Locate the cell with the specified text and output its [x, y] center coordinate. 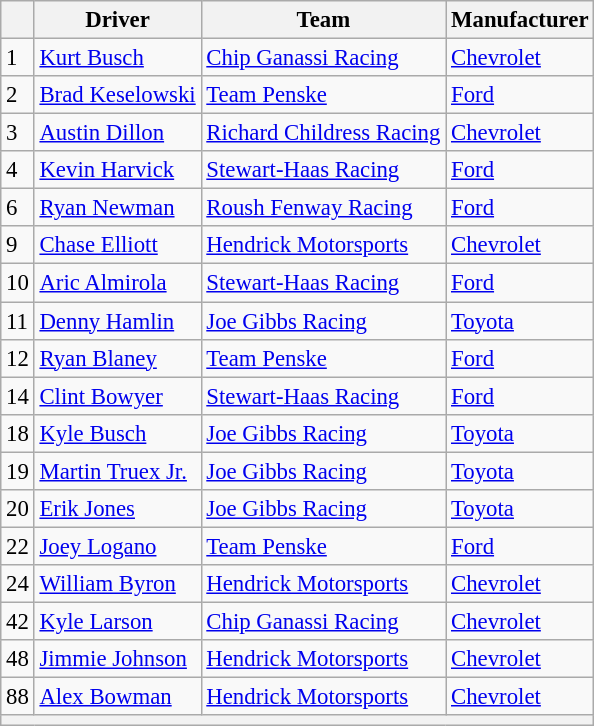
Denny Hamlin [118, 321]
2 [18, 95]
Kyle Busch [118, 433]
48 [18, 659]
Joey Logano [118, 546]
4 [18, 170]
Aric Almirola [118, 283]
3 [18, 133]
88 [18, 697]
Alex Bowman [118, 697]
12 [18, 358]
Martin Truex Jr. [118, 471]
Roush Fenway Racing [324, 208]
42 [18, 621]
Clint Bowyer [118, 396]
Kyle Larson [118, 621]
Team [324, 20]
Brad Keselowski [118, 95]
Driver [118, 20]
10 [18, 283]
24 [18, 584]
19 [18, 471]
Richard Childress Racing [324, 133]
Chase Elliott [118, 245]
Kevin Harvick [118, 170]
11 [18, 321]
20 [18, 509]
9 [18, 245]
14 [18, 396]
1 [18, 58]
18 [18, 433]
6 [18, 208]
William Byron [118, 584]
Austin Dillon [118, 133]
Jimmie Johnson [118, 659]
Ryan Newman [118, 208]
Kurt Busch [118, 58]
22 [18, 546]
Ryan Blaney [118, 358]
Erik Jones [118, 509]
Manufacturer [520, 20]
